Pinpoint the cell where the given text exists, returning its [x, y] midpoint coordinate. 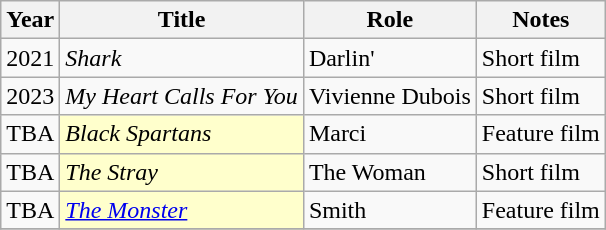
The Woman [390, 172]
Notes [540, 20]
2021 [30, 58]
Black Spartans [182, 134]
The Stray [182, 172]
The Monster [182, 210]
Year [30, 20]
Darlin' [390, 58]
My Heart Calls For You [182, 96]
Marci [390, 134]
2023 [30, 96]
Smith [390, 210]
Shark [182, 58]
Role [390, 20]
Title [182, 20]
Vivienne Dubois [390, 96]
